Determine the (X, Y) coordinate at the center of the cell enclosing the given text.  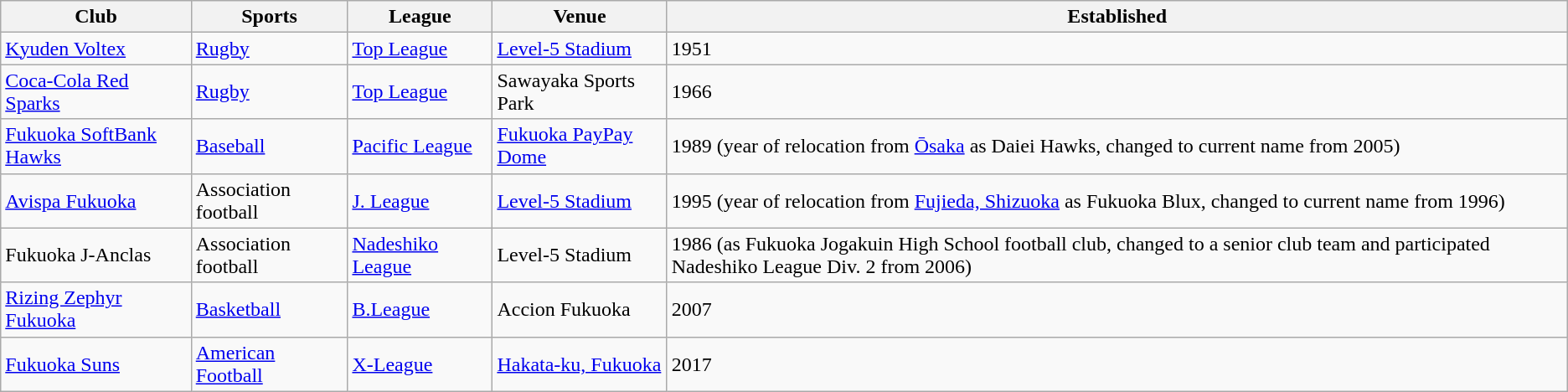
Avispa Fukuoka (95, 201)
2017 (1117, 364)
Pacific League (420, 146)
Baseball (270, 146)
League (420, 17)
Basketball (270, 310)
Venue (580, 17)
Coca-Cola Red Sparks (95, 92)
1966 (1117, 92)
Kyuden Voltex (95, 49)
Fukuoka PayPay Dome (580, 146)
1989 (year of relocation from Ōsaka as Daiei Hawks, changed to current name from 2005) (1117, 146)
1986 (as Fukuoka Jogakuin High School football club, changed to a senior club team and participated Nadeshiko League Div. 2 from 2006) (1117, 255)
Sawayaka Sports Park (580, 92)
Fukuoka J-Anclas (95, 255)
1951 (1117, 49)
B.League (420, 310)
Hakata-ku, Fukuoka (580, 364)
Sports (270, 17)
J. League (420, 201)
Fukuoka Suns (95, 364)
Nadeshiko League (420, 255)
Accion Fukuoka (580, 310)
1995 (year of relocation from Fujieda, Shizuoka as Fukuoka Blux, changed to current name from 1996) (1117, 201)
X-League (420, 364)
2007 (1117, 310)
Established (1117, 17)
Fukuoka SoftBank Hawks (95, 146)
Club (95, 17)
American Football (270, 364)
Rizing Zephyr Fukuoka (95, 310)
